Search for the cell housing the specified text and yield its (x, y) center coordinate. 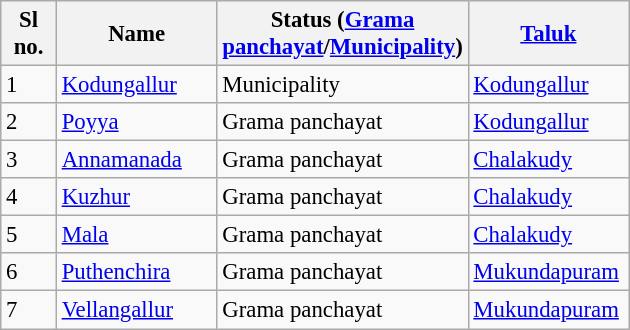
7 (29, 310)
4 (29, 197)
Annamanada (136, 160)
Sl no. (29, 34)
Poyya (136, 122)
Mala (136, 235)
1 (29, 85)
Kuzhur (136, 197)
Taluk (548, 34)
Vellangallur (136, 310)
Status (Grama panchayat/Municipality) (342, 34)
3 (29, 160)
5 (29, 235)
Name (136, 34)
Puthenchira (136, 273)
Municipality (342, 85)
6 (29, 273)
2 (29, 122)
